Scan for the cell matching the given text and deliver its (x, y) coordinate at center. 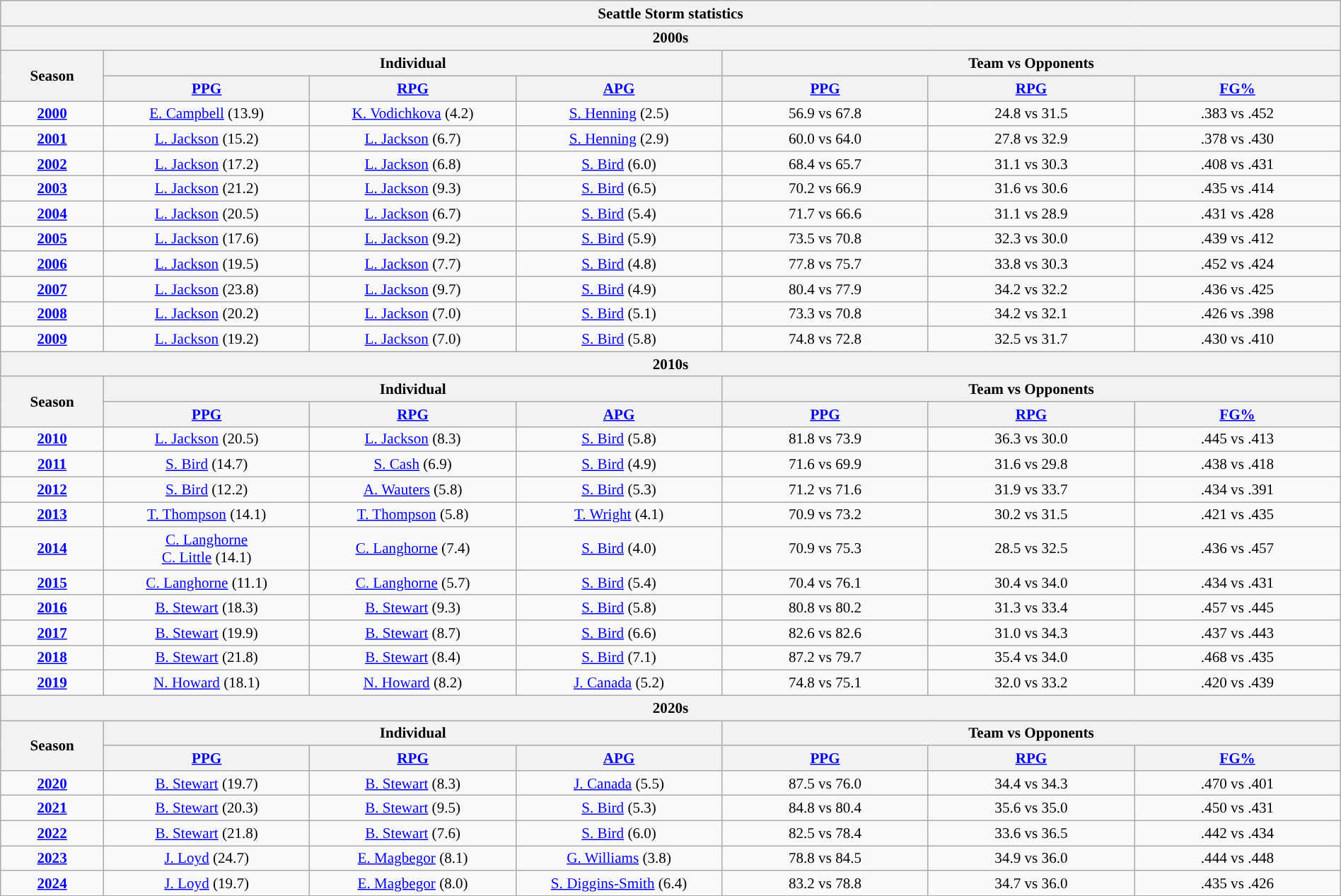
31.6 vs 29.8 (1031, 464)
K. Vodichkova (4.2) (413, 113)
B. Stewart (19.7) (207, 782)
C. Langhorne (11.1) (207, 583)
N. Howard (8.2) (413, 683)
2013 (52, 515)
70.2 vs 66.9 (825, 188)
2000 (52, 113)
.430 vs .410 (1238, 339)
2012 (52, 489)
.431 vs .428 (1238, 214)
78.8 vs 84.5 (825, 859)
L. Jackson (9.7) (413, 289)
2009 (52, 339)
L. Jackson (19.2) (207, 339)
L. Jackson (19.5) (207, 263)
36.3 vs 30.0 (1031, 438)
S. Bird (5.1) (618, 314)
70.9 vs 73.2 (825, 515)
T. Thompson (14.1) (207, 515)
L. Jackson (6.8) (413, 163)
2002 (52, 163)
T. Wright (4.1) (618, 515)
B. Stewart (9.3) (413, 607)
S. Bird (14.7) (207, 464)
74.8 vs 75.1 (825, 683)
2010 (52, 438)
.420 vs .439 (1238, 683)
J. Canada (5.2) (618, 683)
S. Cash (6.9) (413, 464)
B. Stewart (8.7) (413, 632)
28.5 vs 32.5 (1031, 549)
S. Bird (12.2) (207, 489)
B. Stewart (8.3) (413, 782)
60.0 vs 64.0 (825, 139)
31.1 vs 28.9 (1031, 214)
70.4 vs 76.1 (825, 583)
L. Jackson (17.6) (207, 239)
.434 vs .431 (1238, 583)
L. Jackson (8.3) (413, 438)
73.5 vs 70.8 (825, 239)
82.6 vs 82.6 (825, 632)
2014 (52, 549)
.408 vs .431 (1238, 163)
87.2 vs 79.7 (825, 658)
.436 vs .425 (1238, 289)
.457 vs .445 (1238, 607)
S. Diggins-Smith (6.4) (618, 883)
.450 vs .431 (1238, 808)
.442 vs .434 (1238, 833)
2015 (52, 583)
34.7 vs 36.0 (1031, 883)
2020s (670, 707)
70.9 vs 75.3 (825, 549)
2017 (52, 632)
34.2 vs 32.2 (1031, 289)
56.9 vs 67.8 (825, 113)
34.2 vs 32.1 (1031, 314)
L. Jackson (9.3) (413, 188)
E. Magbegor (8.1) (413, 859)
33.8 vs 30.3 (1031, 263)
35.4 vs 34.0 (1031, 658)
C. Langhorne (7.4) (413, 549)
L. Jackson (7.7) (413, 263)
C. LanghorneC. Little (14.1) (207, 549)
L. Jackson (21.2) (207, 188)
B. Stewart (9.5) (413, 808)
2003 (52, 188)
2000s (670, 38)
2006 (52, 263)
T. Thompson (5.8) (413, 515)
.445 vs .413 (1238, 438)
84.8 vs 80.4 (825, 808)
31.0 vs 34.3 (1031, 632)
82.5 vs 78.4 (825, 833)
G. Williams (3.8) (618, 859)
A. Wauters (5.8) (413, 489)
S. Henning (2.9) (618, 139)
B. Stewart (7.6) (413, 833)
2023 (52, 859)
30.2 vs 31.5 (1031, 515)
2010s (670, 363)
31.3 vs 33.4 (1031, 607)
.421 vs .435 (1238, 515)
N. Howard (18.1) (207, 683)
.468 vs .435 (1238, 658)
32.3 vs 30.0 (1031, 239)
L. Jackson (9.2) (413, 239)
87.5 vs 76.0 (825, 782)
S. Bird (6.5) (618, 188)
.383 vs .452 (1238, 113)
2004 (52, 214)
C. Langhorne (5.7) (413, 583)
E. Campbell (13.9) (207, 113)
S. Henning (2.5) (618, 113)
J. Canada (5.5) (618, 782)
B. Stewart (20.3) (207, 808)
71.7 vs 66.6 (825, 214)
27.8 vs 32.9 (1031, 139)
34.9 vs 36.0 (1031, 859)
2005 (52, 239)
B. Stewart (8.4) (413, 658)
30.4 vs 34.0 (1031, 583)
Seattle Storm statistics (670, 13)
77.8 vs 75.7 (825, 263)
32.0 vs 33.2 (1031, 683)
B. Stewart (18.3) (207, 607)
B. Stewart (19.9) (207, 632)
80.8 vs 80.2 (825, 607)
L. Jackson (17.2) (207, 163)
2020 (52, 782)
2008 (52, 314)
71.2 vs 71.6 (825, 489)
.470 vs .401 (1238, 782)
L. Jackson (23.8) (207, 289)
2021 (52, 808)
2001 (52, 139)
68.4 vs 65.7 (825, 163)
74.8 vs 72.8 (825, 339)
2011 (52, 464)
2022 (52, 833)
L. Jackson (20.2) (207, 314)
2016 (52, 607)
2024 (52, 883)
.378 vs .430 (1238, 139)
71.6 vs 69.9 (825, 464)
J. Loyd (19.7) (207, 883)
.437 vs .443 (1238, 632)
31.9 vs 33.7 (1031, 489)
33.6 vs 36.5 (1031, 833)
32.5 vs 31.7 (1031, 339)
31.1 vs 30.3 (1031, 163)
2019 (52, 683)
2018 (52, 658)
34.4 vs 34.3 (1031, 782)
S. Bird (4.0) (618, 549)
L. Jackson (15.2) (207, 139)
31.6 vs 30.6 (1031, 188)
35.6 vs 35.0 (1031, 808)
83.2 vs 78.8 (825, 883)
.435 vs .426 (1238, 883)
.435 vs .414 (1238, 188)
81.8 vs 73.9 (825, 438)
80.4 vs 77.9 (825, 289)
S. Bird (4.8) (618, 263)
S. Bird (7.1) (618, 658)
.452 vs .424 (1238, 263)
73.3 vs 70.8 (825, 314)
.438 vs .418 (1238, 464)
S. Bird (6.6) (618, 632)
S. Bird (5.9) (618, 239)
J. Loyd (24.7) (207, 859)
.444 vs .448 (1238, 859)
2007 (52, 289)
E. Magbegor (8.0) (413, 883)
24.8 vs 31.5 (1031, 113)
.426 vs .398 (1238, 314)
.434 vs .391 (1238, 489)
.436 vs .457 (1238, 549)
.439 vs .412 (1238, 239)
